Scan for the cell matching the given text and deliver its (X, Y) coordinate at center. 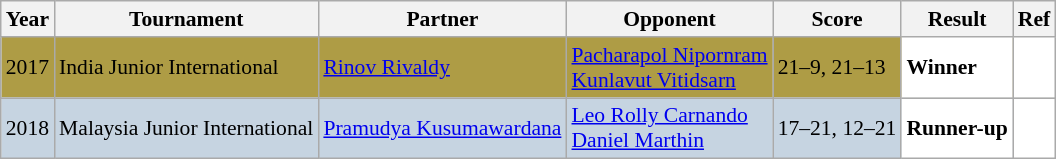
17–21, 12–21 (838, 128)
Result (956, 19)
Malaysia Junior International (186, 128)
India Junior International (186, 68)
Pacharapol Nipornram Kunlavut Vitidsarn (669, 68)
2017 (28, 68)
Tournament (186, 19)
Runner-up (956, 128)
Winner (956, 68)
21–9, 21–13 (838, 68)
Year (28, 19)
2018 (28, 128)
Opponent (669, 19)
Rinov Rivaldy (442, 68)
Leo Rolly Carnando Daniel Marthin (669, 128)
Ref (1034, 19)
Pramudya Kusumawardana (442, 128)
Partner (442, 19)
Score (838, 19)
